Return the (x, y) coordinate for the center point of the cell that contains the specified text.  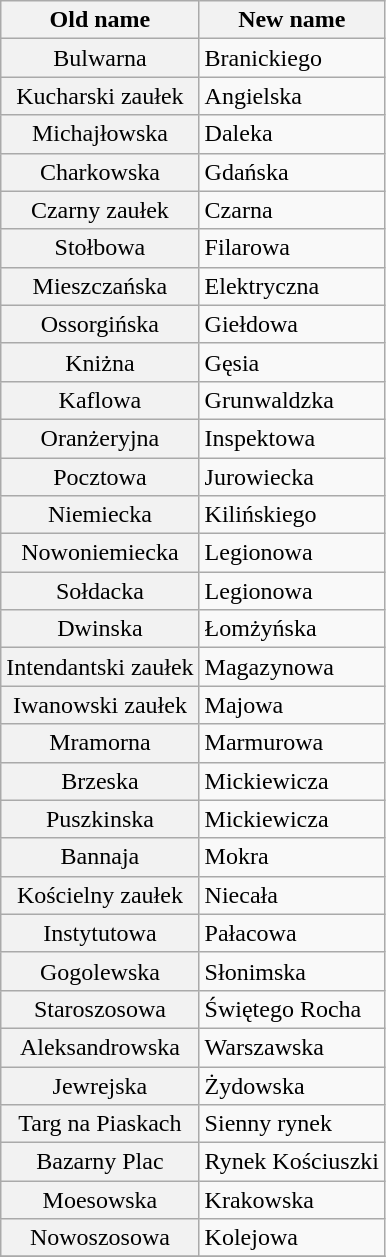
Inspektowa (292, 438)
Pałacowa (292, 933)
Marmurowa (292, 743)
Instytutowa (100, 933)
Kaflowa (100, 400)
Grunwaldzka (292, 400)
Majowa (292, 705)
Giełdowa (292, 324)
Michajłowska (100, 134)
Aleksandrowska (100, 1047)
Sołdacka (100, 591)
Puszkinska (100, 819)
Pocztowa (100, 477)
Rynek Kościuszki (292, 1162)
Dwinska (100, 629)
Kucharski zaułek (100, 96)
Żydowska (292, 1085)
Magazynowa (292, 667)
Czarny zaułek (100, 210)
Kilińskiego (292, 515)
Moesowska (100, 1200)
Staroszosowa (100, 1009)
Kolejowa (292, 1238)
Mokra (292, 857)
Ossorgińska (100, 324)
Bazarny Plac (100, 1162)
Elektryczna (292, 286)
Charkowska (100, 172)
Daleka (292, 134)
Bannaja (100, 857)
Jewrejska (100, 1085)
Iwanowski zaułek (100, 705)
Oranżeryjna (100, 438)
New name (292, 20)
Branickiego (292, 58)
Gdańska (292, 172)
Angielska (292, 96)
Nowoszosowa (100, 1238)
Targ na Piaskach (100, 1124)
Niecała (292, 895)
Brzeska (100, 781)
Nowoniemiecka (100, 553)
Sienny rynek (292, 1124)
Old name (100, 20)
Kniżna (100, 362)
Mieszczańska (100, 286)
Warszawska (292, 1047)
Stołbowa (100, 248)
Kościelny zaułek (100, 895)
Słonimska (292, 971)
Czarna (292, 210)
Intendantski zaułek (100, 667)
Gogolewska (100, 971)
Bulwarna (100, 58)
Gęsia (292, 362)
Jurowiecka (292, 477)
Mramorna (100, 743)
Niemiecka (100, 515)
Łomżyńska (292, 629)
Świętego Rocha (292, 1009)
Krakowska (292, 1200)
Filarowa (292, 248)
